Capture the cell that displays the provided text and extract its [X, Y] central coordinate. 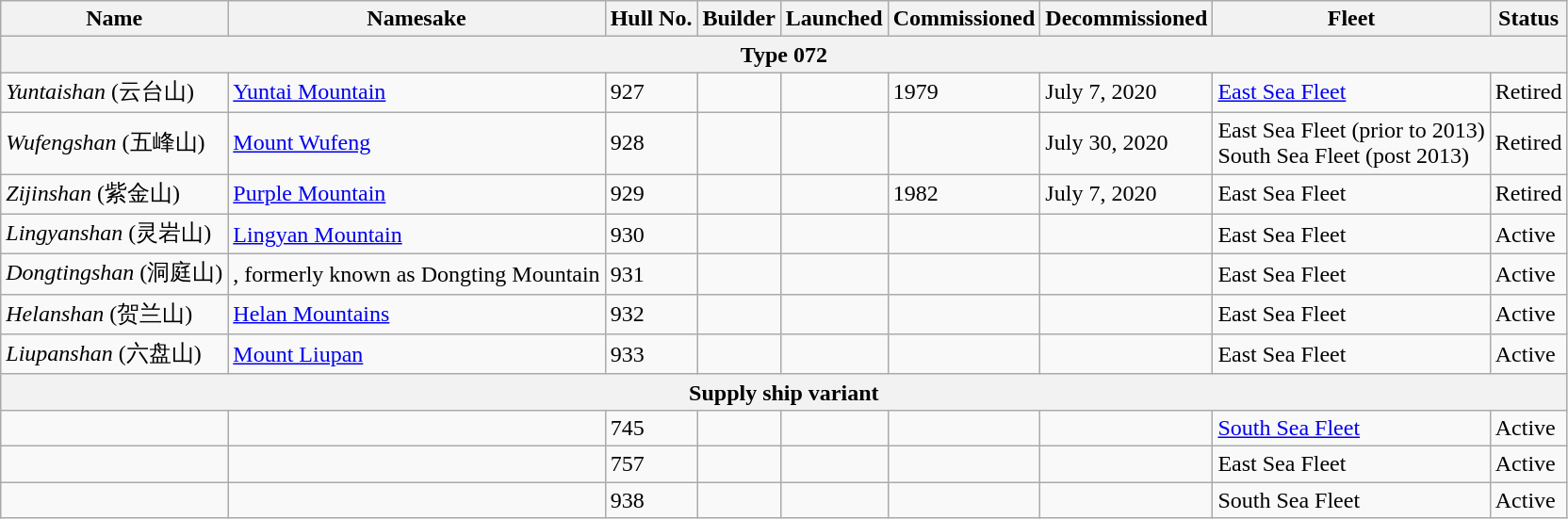
1982 [964, 194]
Hull No. [651, 19]
Dongtingshan (洞庭山) [115, 275]
Helanshan (贺兰山) [115, 315]
Name [115, 19]
745 [651, 428]
Commissioned [964, 19]
938 [651, 500]
Type 072 [784, 55]
July 30, 2020 [1127, 143]
Zijinshan (紫金山) [115, 194]
Decommissioned [1127, 19]
Lingyanshan (灵岩山) [115, 234]
Namesake [416, 19]
Liupanshan (六盘山) [115, 354]
Lingyan Mountain [416, 234]
Status [1528, 19]
932 [651, 315]
East Sea Fleet (prior to 2013)South Sea Fleet (post 2013) [1351, 143]
929 [651, 194]
Yuntaishan (云台山) [115, 92]
Launched [834, 19]
Helan Mountains [416, 315]
927 [651, 92]
933 [651, 354]
Yuntai Mountain [416, 92]
, formerly known as Dongting Mountain [416, 275]
1979 [964, 92]
Mount Liupan [416, 354]
Builder [739, 19]
Supply ship variant [784, 392]
Wufengshan (五峰山) [115, 143]
930 [651, 234]
Fleet [1351, 19]
931 [651, 275]
Purple Mountain [416, 194]
Mount Wufeng [416, 143]
928 [651, 143]
757 [651, 463]
